Output the (x, y) coordinate of the center of the cell containing the given text.  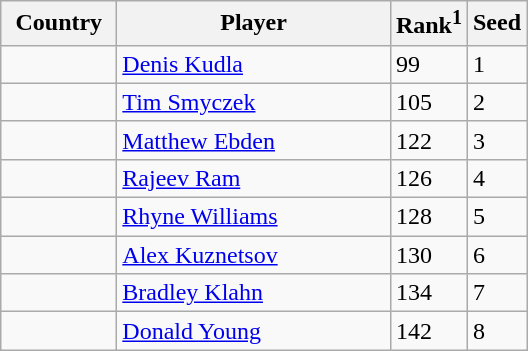
134 (428, 293)
1 (496, 64)
4 (496, 178)
3 (496, 140)
122 (428, 140)
Alex Kuznetsov (254, 255)
Seed (496, 24)
Player (254, 24)
Tim Smyczek (254, 102)
142 (428, 331)
130 (428, 255)
Rank1 (428, 24)
7 (496, 293)
Denis Kudla (254, 64)
6 (496, 255)
Donald Young (254, 331)
99 (428, 64)
8 (496, 331)
5 (496, 217)
Rhyne Williams (254, 217)
Country (59, 24)
126 (428, 178)
Bradley Klahn (254, 293)
2 (496, 102)
105 (428, 102)
Rajeev Ram (254, 178)
128 (428, 217)
Matthew Ebden (254, 140)
